Return (X, Y) of the center of cell containing provided text 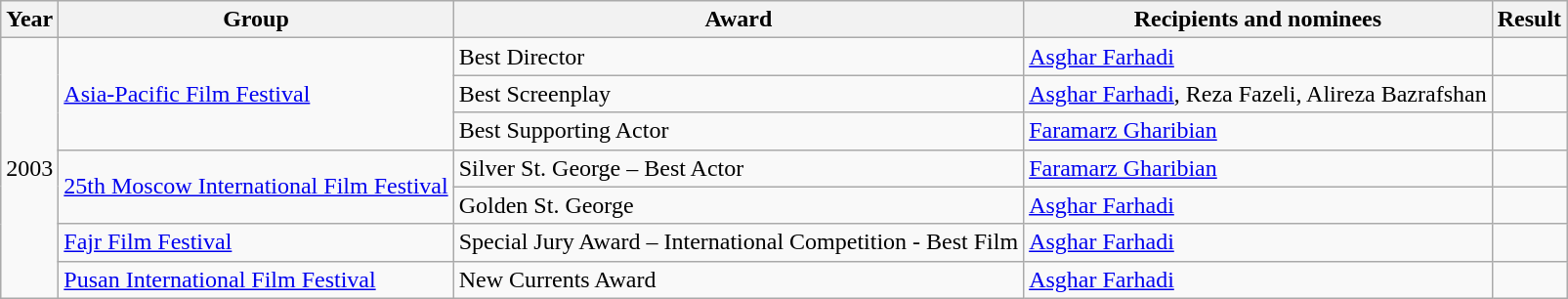
Best Screenplay (739, 94)
Best Supporting Actor (739, 131)
Year (29, 20)
Golden St. George (739, 205)
25th Moscow International Film Festival (256, 187)
Special Jury Award – International Competition - Best Film (739, 242)
Award (739, 20)
Fajr Film Festival (256, 242)
Pusan International Film Festival (256, 279)
2003 (29, 168)
Asghar Farhadi, Reza Fazeli, Alireza Bazrafshan (1258, 94)
Group (256, 20)
New Currents Award (739, 279)
Best Director (739, 57)
Asia-Pacific Film Festival (256, 94)
Silver St. George – Best Actor (739, 168)
Result (1529, 20)
Recipients and nominees (1258, 20)
